Provide the (x, y) coordinate of the cell's center where the given text is located.  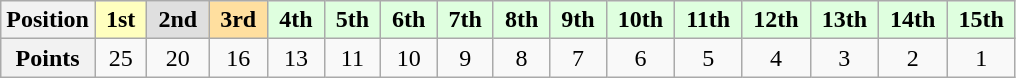
Points (48, 58)
15th (981, 20)
6 (640, 58)
10 (409, 58)
4th (296, 20)
13th (844, 20)
20 (178, 58)
9th (578, 20)
10th (640, 20)
2nd (178, 20)
8 (521, 58)
5 (708, 58)
5th (352, 20)
9 (465, 58)
1st (120, 20)
Position (48, 20)
6th (409, 20)
16 (238, 58)
3rd (238, 20)
4 (776, 58)
12th (776, 20)
11th (708, 20)
11 (352, 58)
7 (578, 58)
7th (465, 20)
1 (981, 58)
13 (296, 58)
25 (120, 58)
3 (844, 58)
8th (521, 20)
2 (913, 58)
14th (913, 20)
